Identify which cell holds the provided text, then report its (x, y) central coordinate. 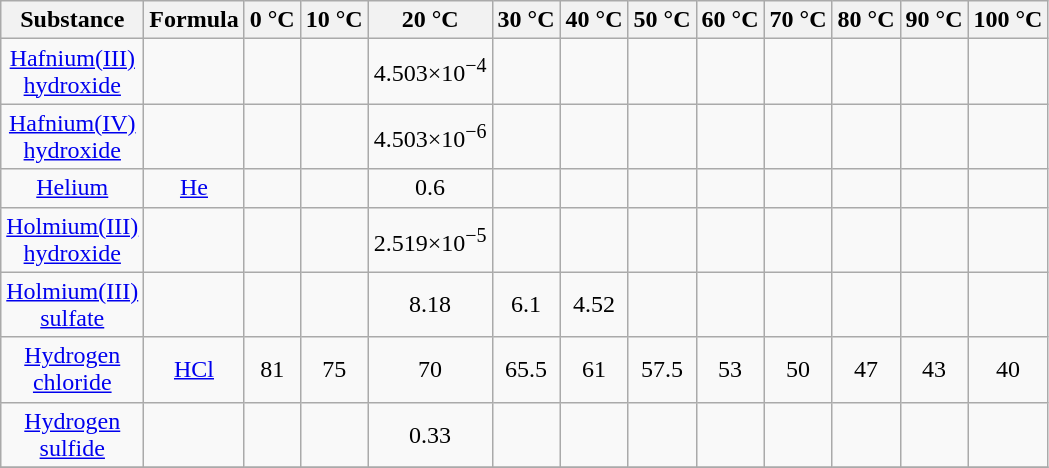
4.503×10−6 (430, 136)
He (194, 188)
10 °C (334, 20)
81 (272, 370)
40 (1008, 370)
4.52 (594, 304)
Hafnium(III) hydroxide (72, 72)
20 °C (430, 20)
47 (866, 370)
80 °C (866, 20)
60 °C (730, 20)
Hydrogen sulfide (72, 434)
90 °C (934, 20)
50 (798, 370)
57.5 (662, 370)
43 (934, 370)
Holmium(III) sulfate (72, 304)
65.5 (526, 370)
75 (334, 370)
61 (594, 370)
100 °C (1008, 20)
53 (730, 370)
6.1 (526, 304)
Holmium(III) hydroxide (72, 240)
30 °C (526, 20)
2.519×10−5 (430, 240)
0.33 (430, 434)
70 (430, 370)
Hydrogen chloride (72, 370)
8.18 (430, 304)
0 °C (272, 20)
Formula (194, 20)
Hafnium(IV) hydroxide (72, 136)
Substance (72, 20)
HCl (194, 370)
50 °C (662, 20)
0.6 (430, 188)
70 °C (798, 20)
4.503×10−4 (430, 72)
Helium (72, 188)
40 °C (594, 20)
